From the cell containing the given text, extract its center point as [x, y] coordinate. 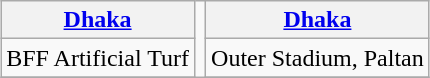
Outer Stadium, Paltan [318, 58]
BFF Artificial Turf [98, 58]
